Capture the cell that displays the provided text and extract its (X, Y) central coordinate. 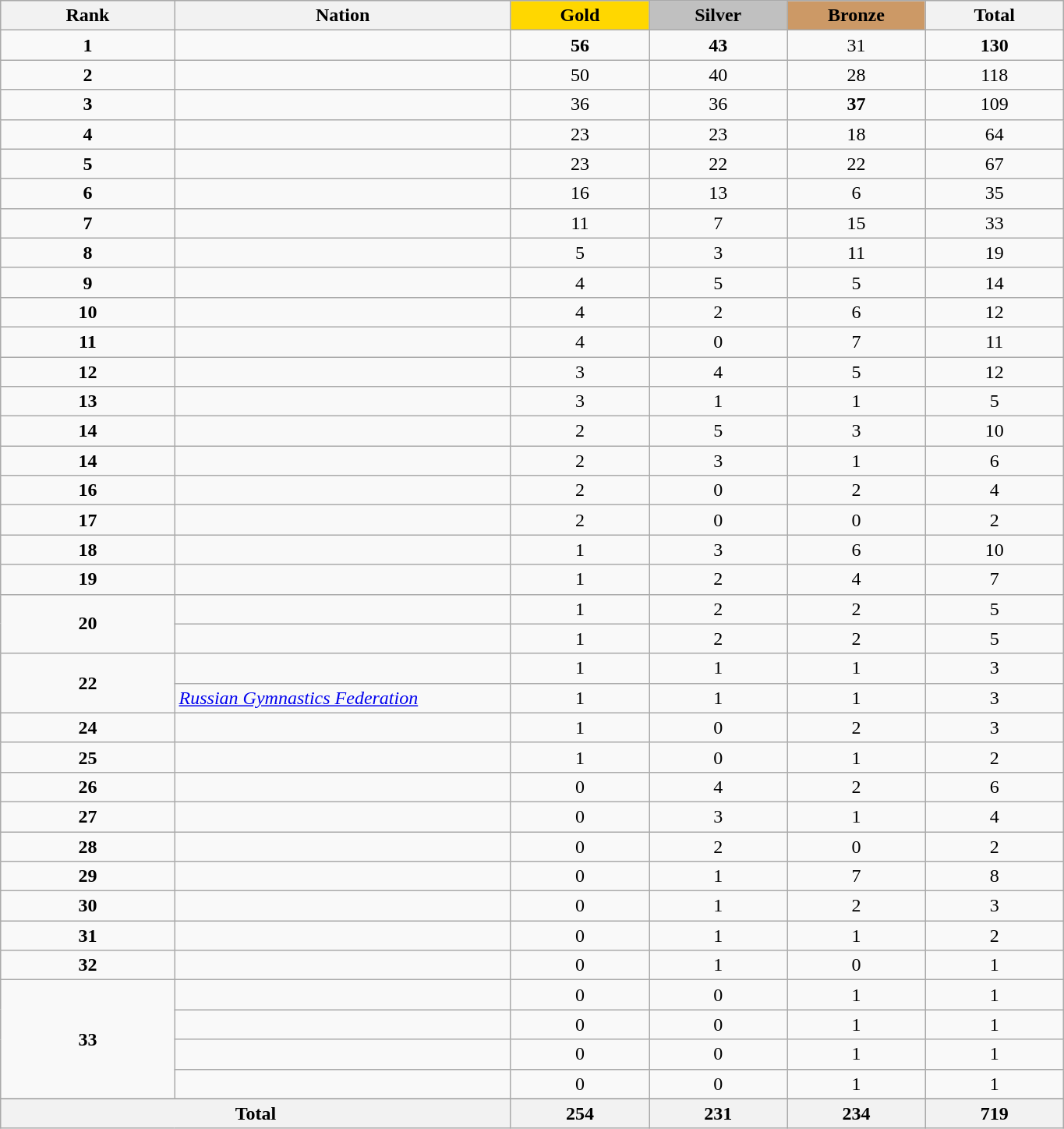
Russian Gymnastics Federation (343, 698)
Nation (343, 16)
26 (87, 787)
25 (87, 757)
50 (580, 75)
231 (719, 1113)
254 (580, 1113)
43 (719, 45)
234 (856, 1113)
9 (87, 282)
29 (87, 876)
64 (995, 134)
130 (995, 45)
17 (87, 520)
Silver (719, 16)
56 (580, 45)
35 (995, 193)
37 (856, 104)
32 (87, 965)
109 (995, 104)
719 (995, 1113)
Rank (87, 16)
Gold (580, 16)
40 (719, 75)
24 (87, 727)
27 (87, 816)
15 (856, 223)
Bronze (856, 16)
20 (87, 624)
67 (995, 164)
30 (87, 906)
118 (995, 75)
